Output the [x, y] coordinate of the center of the cell containing the given text.  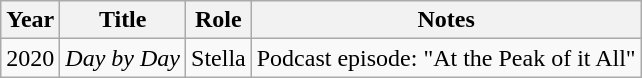
Stella [219, 58]
Year [30, 20]
Role [219, 20]
Podcast episode: "At the Peak of it All" [446, 58]
Title [123, 20]
Notes [446, 20]
Day by Day [123, 58]
2020 [30, 58]
